Find where the given text appears and provide that cell's center as [X, Y] coordinate. 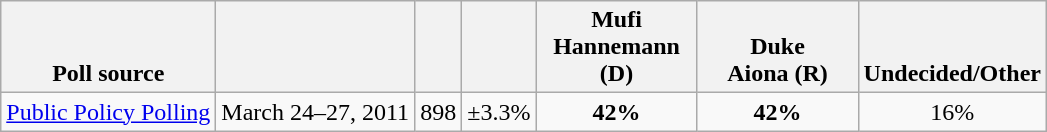
Poll source [108, 47]
Public Policy Polling [108, 112]
898 [438, 112]
DukeAiona (R) [778, 47]
±3.3% [499, 112]
MufiHannemann (D) [616, 47]
Undecided/Other [952, 47]
16% [952, 112]
March 24–27, 2011 [316, 112]
